From the cell containing the given text, extract its center point as (x, y) coordinate. 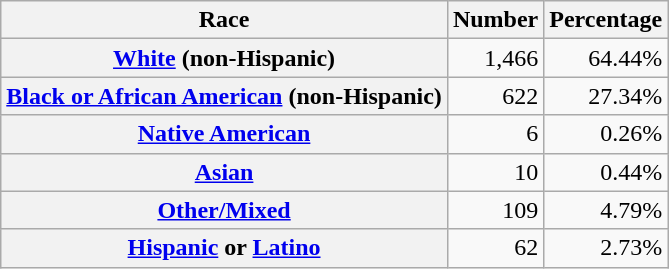
64.44% (606, 58)
0.44% (606, 172)
109 (495, 210)
0.26% (606, 134)
White (non-Hispanic) (224, 58)
1,466 (495, 58)
Number (495, 20)
622 (495, 96)
62 (495, 248)
Native American (224, 134)
Asian (224, 172)
4.79% (606, 210)
Black or African American (non-Hispanic) (224, 96)
Percentage (606, 20)
6 (495, 134)
27.34% (606, 96)
2.73% (606, 248)
Other/Mixed (224, 210)
Hispanic or Latino (224, 248)
Race (224, 20)
10 (495, 172)
